Find where the given text appears and provide that cell's center as [X, Y] coordinate. 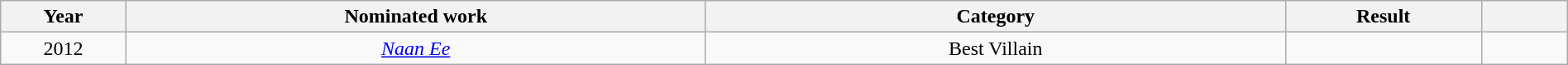
Category [996, 17]
Year [64, 17]
Naan Ee [415, 48]
2012 [64, 48]
Nominated work [415, 17]
Best Villain [996, 48]
Result [1383, 17]
